Identify which cell holds the provided text, then report its [x, y] central coordinate. 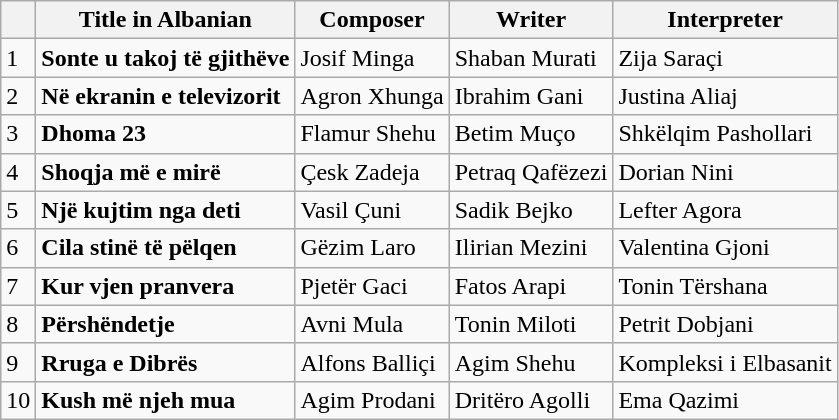
Agron Xhunga [372, 96]
Alfons Balliçi [372, 362]
Interpreter [725, 20]
Pjetër Gaci [372, 286]
Agim Prodani [372, 400]
Kush më njeh mua [166, 400]
Sonte u takoj të gjithëve [166, 58]
Josif Minga [372, 58]
Agim Shehu [531, 362]
Ibrahim Gani [531, 96]
Sadik Bejko [531, 210]
Flamur Shehu [372, 134]
Një kujtim nga deti [166, 210]
Writer [531, 20]
Gëzim Laro [372, 248]
3 [18, 134]
Dhoma 23 [166, 134]
Çesk Zadeja [372, 172]
Vasil Çuni [372, 210]
8 [18, 324]
Lefter Agora [725, 210]
Ema Qazimi [725, 400]
1 [18, 58]
Betim Muço [531, 134]
Zija Saraçi [725, 58]
Title in Albanian [166, 20]
Shaban Murati [531, 58]
Ilirian Mezini [531, 248]
Tonin Miloti [531, 324]
Shoqja më e mirë [166, 172]
Në ekranin e televizorit [166, 96]
Petrit Dobjani [725, 324]
5 [18, 210]
Composer [372, 20]
Valentina Gjoni [725, 248]
Fatos Arapi [531, 286]
9 [18, 362]
6 [18, 248]
Shkëlqim Pashollari [725, 134]
Tonin Tërshana [725, 286]
Avni Mula [372, 324]
Rruga e Dibrës [166, 362]
10 [18, 400]
Dritëro Agolli [531, 400]
Dorian Nini [725, 172]
Justina Aliaj [725, 96]
Kompleksi i Elbasanit [725, 362]
4 [18, 172]
2 [18, 96]
Kur vjen pranvera [166, 286]
Petraq Qafëzezi [531, 172]
Cila stinë të pëlqen [166, 248]
7 [18, 286]
Përshëndetje [166, 324]
